Extract the [x, y] coordinate from the center of the cell holding the provided text.  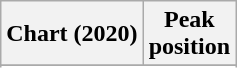
Chart (2020) [72, 34]
Peak position [189, 34]
